Return [x, y] of the center of cell containing provided text 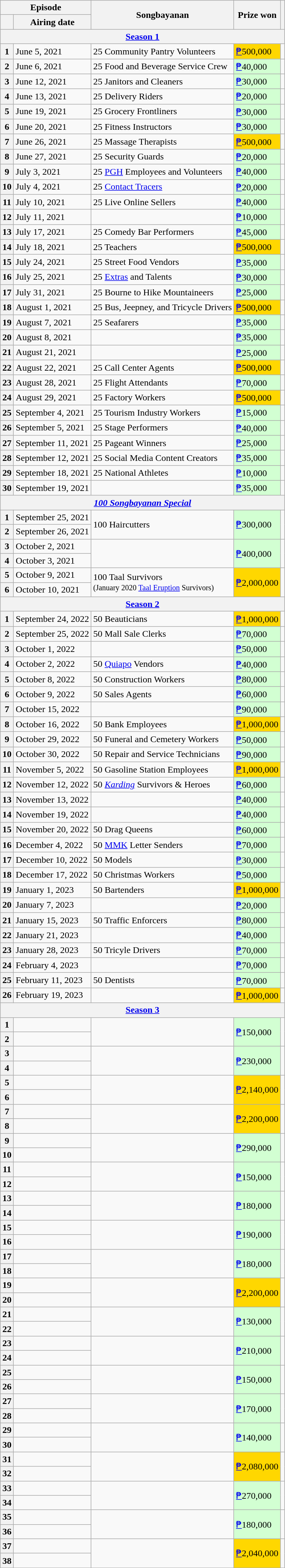
34 [7, 1503]
October 2, 2022 [53, 664]
25 Grocery Frontliners [163, 112]
June 5, 2021 [53, 51]
December 17, 2022 [53, 875]
₱210,000 [257, 1350]
50 Christmas Workers [163, 875]
August 22, 2021 [53, 368]
₱300,000 [257, 524]
September 11, 2021 [53, 443]
Songbayanan [163, 15]
25 Factory Workers [163, 398]
June 12, 2021 [53, 81]
September 4, 2021 [53, 413]
₱400,000 [257, 553]
June 27, 2021 [53, 157]
June 13, 2021 [53, 97]
₱2,080,000 [257, 1466]
January 1, 2023 [53, 890]
50 Funeral and Cemetery Workers [163, 739]
25 Community Pantry Volunteers [163, 51]
August 7, 2021 [53, 322]
November 19, 2022 [53, 815]
50 Models [163, 860]
25 Extras and Talents [163, 277]
Airing date [53, 22]
October 2, 2021 [53, 546]
Season 1 [142, 37]
Episode [46, 8]
October 1, 2022 [53, 649]
100 Haircutters [163, 524]
October 16, 2022 [53, 724]
50 Drag Queens [163, 830]
33 [7, 1488]
October 9, 2021 [53, 575]
October 30, 2022 [53, 754]
September 12, 2021 [53, 458]
July 17, 2021 [53, 232]
32 [7, 1474]
January 28, 2023 [53, 950]
50 Sales Agents [163, 694]
25 Massage Therapists [163, 142]
25 Janitors and Cleaners [163, 81]
50 Dentists [163, 980]
25 Comedy Bar Performers [163, 232]
Prize won [257, 15]
September 24, 2022 [53, 619]
₱230,000 [257, 1061]
25 Live Online Sellers [163, 202]
February 4, 2023 [53, 965]
August 8, 2021 [53, 338]
₱290,000 [257, 1148]
25 PGH Employees and Volunteers [163, 172]
August 21, 2021 [53, 352]
September 5, 2021 [53, 428]
December 10, 2022 [53, 860]
50 Beauticians [163, 619]
50 Gasoline Station Employees [163, 770]
50 Repair and Service Technicians [163, 754]
25 National Athletes [163, 473]
50 Karding Survivors & Heroes [163, 785]
November 12, 2022 [53, 785]
July 31, 2021 [53, 292]
25 Bus, Jeepney, and Tricycle Drivers [163, 308]
August 29, 2021 [53, 398]
September 25, 2022 [53, 634]
October 9, 2022 [53, 694]
25 Stage Performers [163, 428]
Season 3 [142, 1010]
November 13, 2022 [53, 800]
Season 2 [142, 604]
July 24, 2021 [53, 262]
June 6, 2021 [53, 66]
₱270,000 [257, 1495]
36 [7, 1531]
25 Bourne to Hike Mountaineers [163, 292]
June 20, 2021 [53, 127]
₱2,140,000 [257, 1090]
50 Tricyle Drivers [163, 950]
February 19, 2023 [53, 995]
25 Street Food Vendors [163, 262]
100 Songbayanan Special [142, 503]
September 25, 2021 [53, 517]
₱170,000 [257, 1409]
₱2,000,000 [257, 582]
October 10, 2021 [53, 590]
50 Bartenders [163, 890]
July 4, 2021 [53, 187]
25 Contact Tracers [163, 187]
25 Fitness Instructors [163, 127]
50 Construction Workers [163, 679]
25 Delivery Riders [163, 97]
31 [7, 1459]
37 [7, 1546]
₱45,000 [257, 232]
February 11, 2023 [53, 980]
50 MMK Letter Senders [163, 845]
25 Call Center Agents [163, 368]
January 15, 2023 [53, 920]
35 [7, 1517]
25 Teachers [163, 247]
25 Security Guards [163, 157]
October 29, 2022 [53, 739]
June 19, 2021 [53, 112]
August 28, 2021 [53, 382]
25 Flight Attendants [163, 382]
November 5, 2022 [53, 770]
25 Social Media Content Creators [163, 458]
June 26, 2021 [53, 142]
38 [7, 1560]
September 18, 2021 [53, 473]
August 1, 2021 [53, 308]
₱130,000 [257, 1321]
50 Bank Employees [163, 724]
July 10, 2021 [53, 202]
November 20, 2022 [53, 830]
50 Mall Sale Clerks [163, 634]
January 21, 2023 [53, 935]
July 25, 2021 [53, 277]
100 Taal Survivors(January 2020 Taal Eruption Survivors) [163, 582]
₱140,000 [257, 1437]
50 Traffic Enforcers [163, 920]
50 Quiapo Vendors [163, 664]
₱2,040,000 [257, 1553]
25 Seafarers [163, 322]
July 3, 2021 [53, 172]
December 4, 2022 [53, 845]
25 Tourism Industry Workers [163, 413]
October 15, 2022 [53, 709]
July 18, 2021 [53, 247]
September 26, 2021 [53, 532]
October 8, 2022 [53, 679]
25 Food and Beverage Service Crew [163, 66]
January 7, 2023 [53, 905]
October 3, 2021 [53, 561]
September 19, 2021 [53, 488]
₱15,000 [257, 413]
July 11, 2021 [53, 217]
25 Pageant Winners [163, 443]
₱190,000 [257, 1235]
